From the cell containing the given text, extract its center point as (X, Y) coordinate. 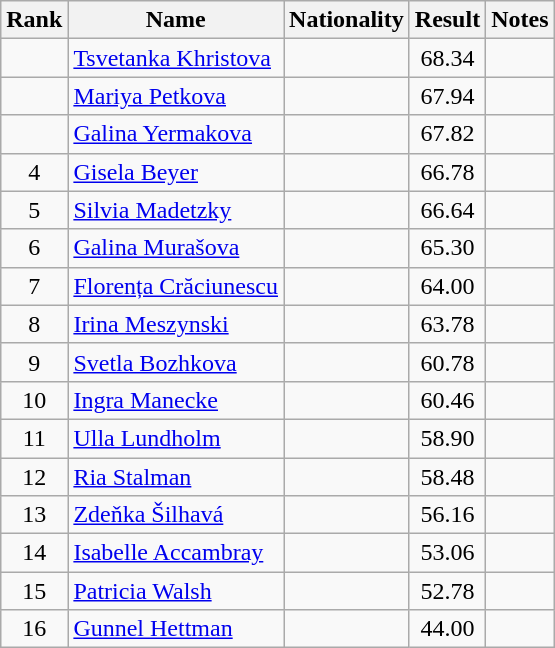
Galina Murašova (176, 248)
7 (34, 286)
60.46 (447, 400)
4 (34, 172)
63.78 (447, 324)
15 (34, 591)
Tsvetanka Khristova (176, 58)
66.64 (447, 210)
Ingra Manecke (176, 400)
66.78 (447, 172)
Mariya Petkova (176, 96)
9 (34, 362)
65.30 (447, 248)
Galina Yermakova (176, 134)
Patricia Walsh (176, 591)
67.82 (447, 134)
Silvia Madetzky (176, 210)
Zdeňka Šilhavá (176, 515)
Ria Stalman (176, 477)
44.00 (447, 629)
12 (34, 477)
Svetla Bozhkova (176, 362)
14 (34, 553)
Rank (34, 20)
Nationality (347, 20)
53.06 (447, 553)
56.16 (447, 515)
58.48 (447, 477)
52.78 (447, 591)
Isabelle Accambray (176, 553)
Name (176, 20)
16 (34, 629)
Ulla Lundholm (176, 438)
13 (34, 515)
10 (34, 400)
Florența Crăciunescu (176, 286)
Gunnel Hettman (176, 629)
Result (447, 20)
68.34 (447, 58)
58.90 (447, 438)
67.94 (447, 96)
11 (34, 438)
Irina Meszynski (176, 324)
6 (34, 248)
5 (34, 210)
64.00 (447, 286)
Notes (520, 20)
Gisela Beyer (176, 172)
8 (34, 324)
60.78 (447, 362)
